For the text-containing cell, return its midpoint in (x, y) coordinate format. 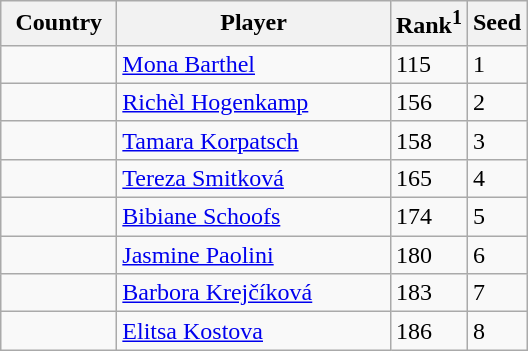
115 (428, 64)
1 (496, 64)
165 (428, 178)
2 (496, 102)
174 (428, 217)
7 (496, 293)
4 (496, 178)
156 (428, 102)
Mona Barthel (254, 64)
3 (496, 140)
Seed (496, 24)
Bibiane Schoofs (254, 217)
Richèl Hogenkamp (254, 102)
Tamara Korpatsch (254, 140)
Jasmine Paolini (254, 255)
186 (428, 331)
Tereza Smitková (254, 178)
Barbora Krejčíková (254, 293)
Player (254, 24)
180 (428, 255)
5 (496, 217)
Elitsa Kostova (254, 331)
Rank1 (428, 24)
158 (428, 140)
Country (59, 24)
6 (496, 255)
8 (496, 331)
183 (428, 293)
